Return the (X, Y) coordinate for the center point of the cell that contains the specified text.  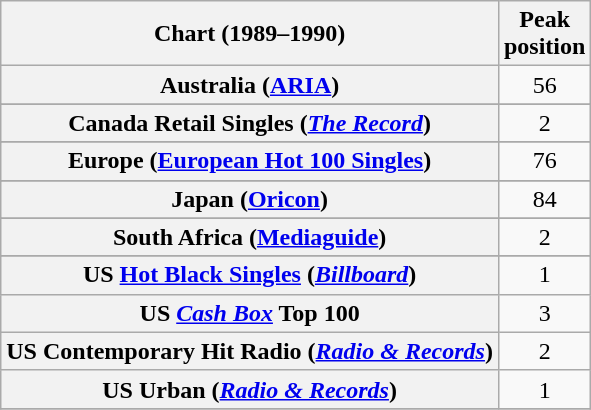
3 (544, 313)
US Contemporary Hit Radio (Radio & Records) (250, 351)
US Cash Box Top 100 (250, 313)
84 (544, 199)
Chart (1989–1990) (250, 34)
US Urban (Radio & Records) (250, 389)
56 (544, 85)
76 (544, 161)
Canada Retail Singles (The Record) (250, 123)
South Africa (Mediaguide) (250, 237)
Peakposition (544, 34)
Japan (Oricon) (250, 199)
US Hot Black Singles (Billboard) (250, 275)
Europe (European Hot 100 Singles) (250, 161)
Australia (ARIA) (250, 85)
